Scan for the cell matching the given text and deliver its (X, Y) coordinate at center. 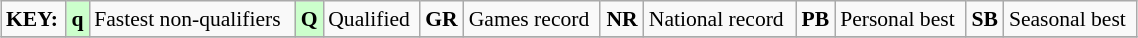
Fastest non-qualifiers (192, 19)
NR (622, 19)
Qualified (371, 19)
q (78, 19)
SB (985, 19)
National record (720, 19)
PB (816, 19)
KEY: (34, 19)
Q (309, 19)
Games record (532, 19)
Personal best (900, 19)
Seasonal best (1070, 19)
GR (442, 19)
